For the text-containing cell, return its midpoint in (X, Y) coordinate format. 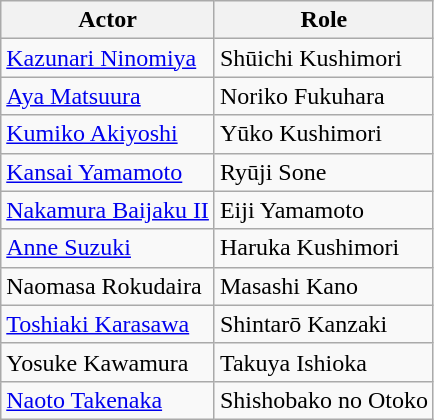
Actor (108, 20)
Shintarō Kanzaki (324, 324)
Toshiaki Karasawa (108, 324)
Naomasa Rokudaira (108, 286)
Yūko Kushimori (324, 134)
Anne Suzuki (108, 248)
Yosuke Kawamura (108, 362)
Noriko Fukuhara (324, 96)
Shishobako no Otoko (324, 400)
Kazunari Ninomiya (108, 58)
Eiji Yamamoto (324, 210)
Kansai Yamamoto (108, 172)
Aya Matsuura (108, 96)
Kumiko Akiyoshi (108, 134)
Nakamura Baijaku II (108, 210)
Haruka Kushimori (324, 248)
Masashi Kano (324, 286)
Ryūji Sone (324, 172)
Naoto Takenaka (108, 400)
Shūichi Kushimori (324, 58)
Takuya Ishioka (324, 362)
Role (324, 20)
